For the text-containing cell, return its midpoint in (x, y) coordinate format. 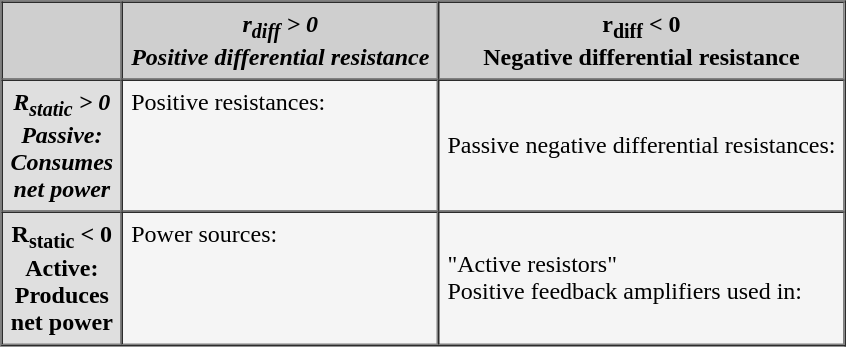
Passive negative differential resistances: (641, 146)
Positive resistances: (280, 146)
Rstatic > 0Passive:Consumesnet power (62, 146)
rdiff < 0Negative differential resistance (641, 41)
Rstatic < 0Active:Producesnet power (62, 278)
Power sources: (280, 278)
"Active resistors"Positive feedback amplifiers used in: (641, 278)
rdiff > 0Positive differential resistance (280, 41)
